Output the (x, y) coordinate of the center of the cell containing the given text.  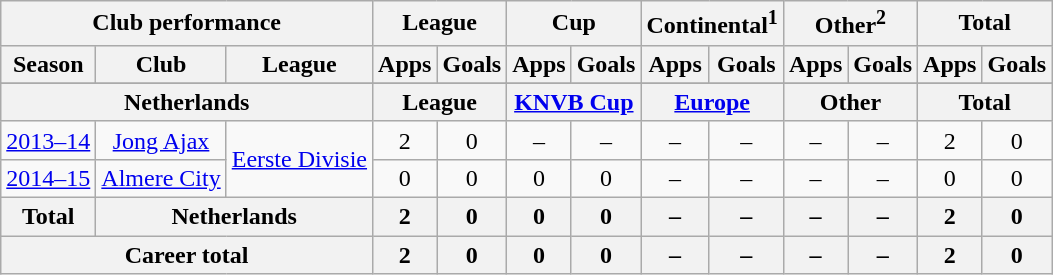
Career total (187, 255)
Europe (712, 102)
Other2 (850, 24)
Club (161, 64)
Season (48, 64)
Eerste Divisie (299, 159)
Continental1 (712, 24)
Cup (574, 24)
Other (850, 102)
Club performance (187, 24)
KNVB Cup (574, 102)
2014–15 (48, 178)
Almere City (161, 178)
2013–14 (48, 140)
Jong Ajax (161, 140)
